Extract the [x, y] coordinate from the center of the cell holding the provided text.  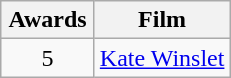
Film [162, 20]
5 [48, 58]
Kate Winslet [162, 58]
Awards [48, 20]
